Detect which cell encompasses the target text, then output its [x, y] center coordinate. 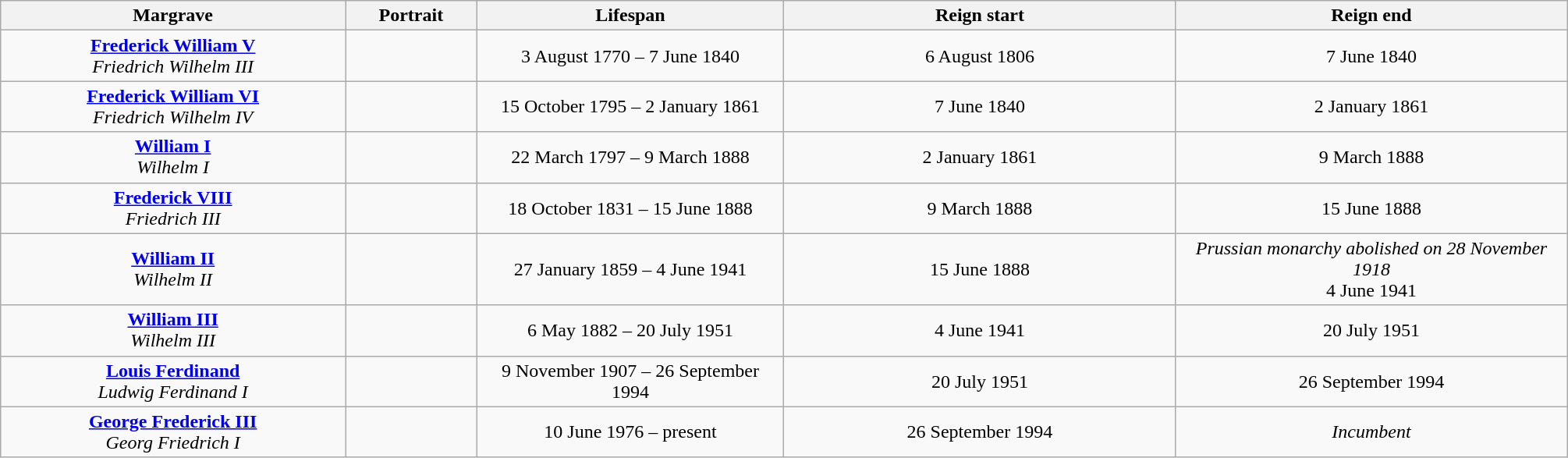
Frederick William VIFriedrich Wilhelm IV [173, 106]
Reign start [980, 16]
27 January 1859 – 4 June 1941 [630, 269]
22 March 1797 – 9 March 1888 [630, 158]
Frederick William VFriedrich Wilhelm III [173, 56]
3 August 1770 – 7 June 1840 [630, 56]
Reign end [1371, 16]
10 June 1976 – present [630, 432]
Louis FerdinandLudwig Ferdinand I [173, 381]
Frederick VIIIFriedrich III [173, 208]
Prussian monarchy abolished on 28 November 19184 June 1941 [1371, 269]
6 May 1882 – 20 July 1951 [630, 331]
18 October 1831 – 15 June 1888 [630, 208]
William IIIWilhelm III [173, 331]
4 June 1941 [980, 331]
William IIWilhelm II [173, 269]
9 November 1907 – 26 September 1994 [630, 381]
Portrait [412, 16]
Lifespan [630, 16]
William IWilhelm I [173, 158]
15 October 1795 – 2 January 1861 [630, 106]
George Frederick IIIGeorg Friedrich I [173, 432]
Incumbent [1371, 432]
Margrave [173, 16]
6 August 1806 [980, 56]
